Capture the cell that displays the provided text and extract its [x, y] central coordinate. 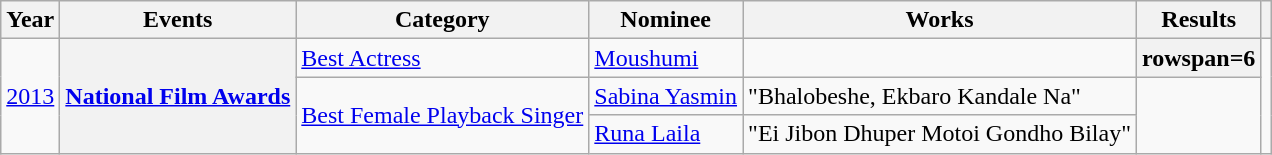
"Bhalobeshe, Ekbaro Kandale Na" [940, 96]
Best Actress [442, 58]
Sabina Yasmin [666, 96]
Events [178, 20]
Nominee [666, 20]
National Film Awards [178, 96]
2013 [30, 96]
Runa Laila [666, 134]
Works [940, 20]
rowspan=6 [1199, 58]
"Ei Jibon Dhuper Motoi Gondho Bilay" [940, 134]
Year [30, 20]
Moushumi [666, 58]
Best Female Playback Singer [442, 115]
Results [1199, 20]
Category [442, 20]
